Detect which cell encompasses the target text, then output its [x, y] center coordinate. 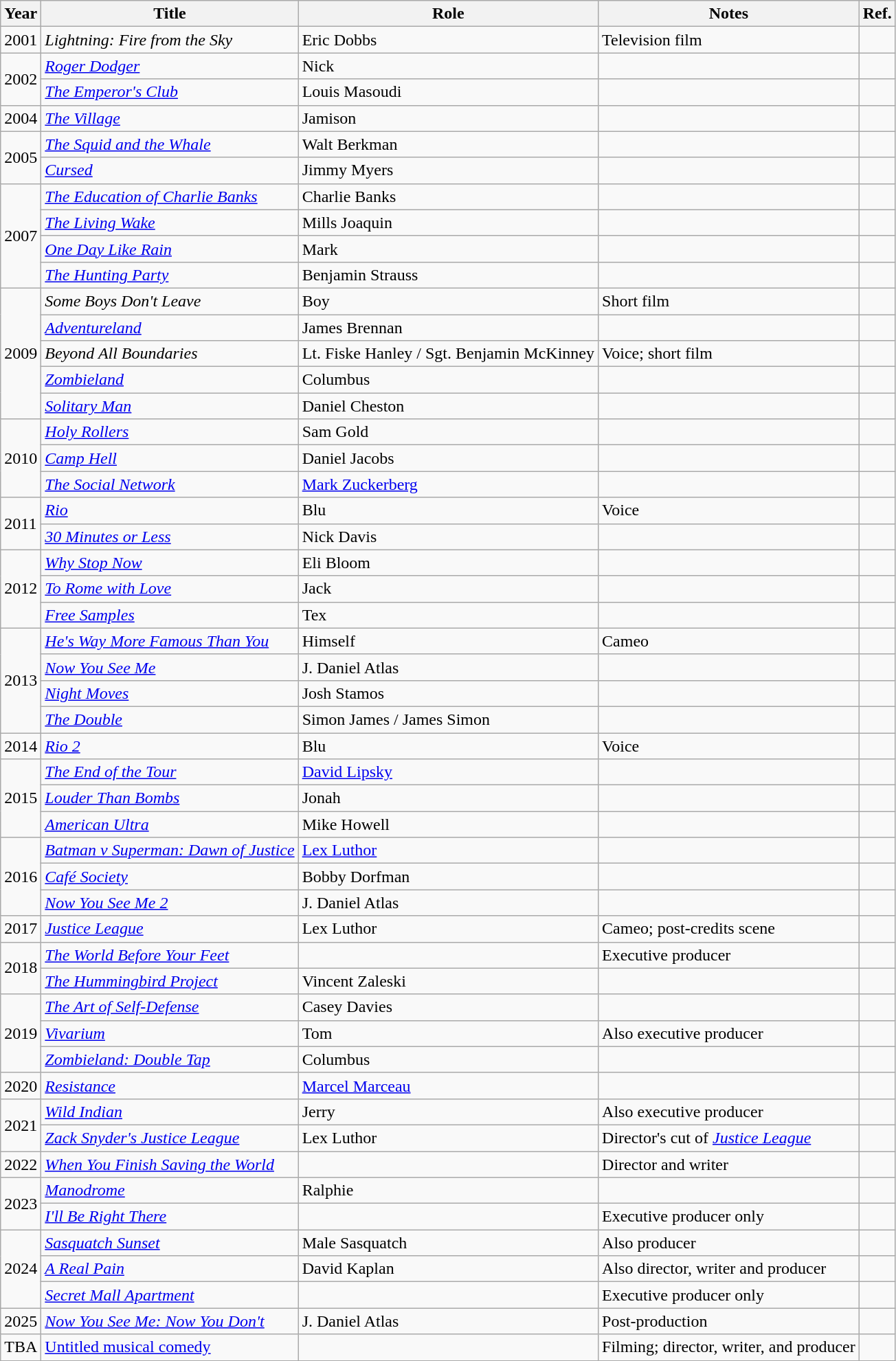
Jimmy Myers [448, 170]
Justice League [170, 929]
The Village [170, 118]
To Rome with Love [170, 589]
Beyond All Boundaries [170, 354]
Tex [448, 615]
Mark Zuckerberg [448, 484]
Resistance [170, 1086]
Manodrome [170, 1191]
Jack [448, 589]
2025 [21, 1321]
The Hummingbird Project [170, 981]
Adventureland [170, 328]
One Day Like Rain [170, 249]
Filming; director, writer, and producer [729, 1347]
2023 [21, 1204]
2007 [21, 236]
I'll Be Right There [170, 1217]
Eli Bloom [448, 563]
Ref. [877, 14]
Voice; short film [729, 354]
Zombieland: Double Tap [170, 1059]
Sam Gold [448, 432]
TBA [21, 1347]
2019 [21, 1033]
Sasquatch Sunset [170, 1243]
James Brennan [448, 328]
Daniel Jacobs [448, 458]
Now You See Me: Now You Don't [170, 1321]
Also producer [729, 1243]
Bobby Dorfman [448, 877]
Mike Howell [448, 824]
He's Way More Famous Than You [170, 641]
The Hunting Party [170, 275]
2009 [21, 353]
Now You See Me 2 [170, 903]
Secret Mall Apartment [170, 1295]
Ralphie [448, 1191]
The End of the Tour [170, 772]
Marcel Marceau [448, 1086]
2010 [21, 458]
Jamison [448, 118]
Tom [448, 1033]
Role [448, 14]
Café Society [170, 877]
2021 [21, 1125]
Title [170, 14]
The Living Wake [170, 223]
David Lipsky [448, 772]
2018 [21, 968]
When You Finish Saving the World [170, 1165]
30 Minutes or Less [170, 537]
A Real Pain [170, 1269]
Daniel Cheston [448, 406]
Director's cut of Justice League [729, 1138]
Roger Dodger [170, 66]
Zombieland [170, 380]
2005 [21, 157]
2013 [21, 680]
Television film [729, 40]
The Emperor's Club [170, 92]
Louder Than Bombs [170, 798]
The Squid and the Whale [170, 144]
Some Boys Don't Leave [170, 301]
Boy [448, 301]
Wild Indian [170, 1112]
Solitary Man [170, 406]
Louis Masoudi [448, 92]
Walt Berkman [448, 144]
2017 [21, 929]
Holy Rollers [170, 432]
Year [21, 14]
Rio 2 [170, 745]
Why Stop Now [170, 563]
Charlie Banks [448, 196]
Camp Hell [170, 458]
Untitled musical comedy [170, 1347]
Rio [170, 510]
Male Sasquatch [448, 1243]
Eric Dobbs [448, 40]
Nick Davis [448, 537]
Lightning: Fire from the Sky [170, 40]
Lt. Fiske Hanley / Sgt. Benjamin McKinney [448, 354]
Director and writer [729, 1165]
Nick [448, 66]
Notes [729, 14]
Jonah [448, 798]
The Social Network [170, 484]
2016 [21, 877]
2020 [21, 1086]
Now You See Me [170, 667]
The Art of Self-Defense [170, 1007]
Post-production [729, 1321]
Also director, writer and producer [729, 1269]
Himself [448, 641]
Free Samples [170, 615]
Cameo; post-credits scene [729, 929]
2014 [21, 745]
American Ultra [170, 824]
Short film [729, 301]
2015 [21, 798]
The Double [170, 719]
Benjamin Strauss [448, 275]
Mills Joaquin [448, 223]
2022 [21, 1165]
Jerry [448, 1112]
Mark [448, 249]
Night Moves [170, 693]
Vivarium [170, 1033]
Executive producer [729, 955]
Cursed [170, 170]
Casey Davies [448, 1007]
2001 [21, 40]
Batman v Superman: Dawn of Justice [170, 851]
2004 [21, 118]
Vincent Zaleski [448, 981]
2024 [21, 1269]
David Kaplan [448, 1269]
Simon James / James Simon [448, 719]
The World Before Your Feet [170, 955]
2012 [21, 589]
The Education of Charlie Banks [170, 196]
Cameo [729, 641]
Zack Snyder's Justice League [170, 1138]
2011 [21, 524]
2002 [21, 79]
Josh Stamos [448, 693]
